Determine the (X, Y) coordinate at the center of the cell enclosing the given text.  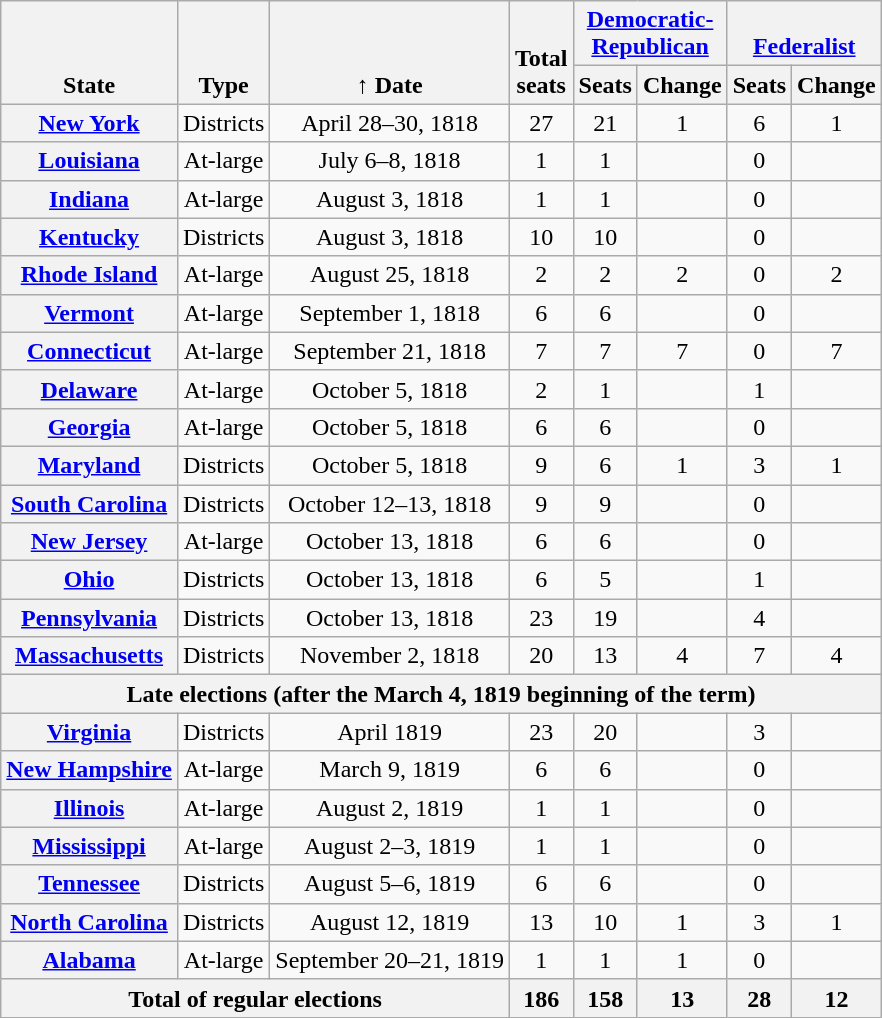
Vermont (90, 313)
Ohio (90, 580)
April 1819 (390, 732)
Total of regular elections (256, 998)
August 25, 1818 (390, 275)
Mississippi (90, 846)
August 2–3, 1819 (390, 846)
Type (223, 52)
September 20–21, 1819 (390, 960)
Tennessee (90, 884)
5 (605, 580)
Late elections (after the March 4, 1819 beginning of the term) (442, 694)
Pennsylvania (90, 618)
Totalseats (541, 52)
Indiana (90, 199)
New Jersey (90, 542)
Rhode Island (90, 275)
State (90, 52)
March 9, 1819 (390, 770)
South Carolina (90, 503)
Kentucky (90, 237)
28 (759, 998)
19 (605, 618)
Georgia (90, 427)
Democratic-Republican (650, 34)
12 (837, 998)
September 1, 1818 (390, 313)
21 (605, 123)
Louisiana (90, 161)
New Hampshire (90, 770)
Massachusetts (90, 656)
August 2, 1819 (390, 808)
Alabama (90, 960)
November 2, 1818 (390, 656)
Maryland (90, 465)
↑ Date (390, 52)
27 (541, 123)
158 (605, 998)
August 5–6, 1819 (390, 884)
August 12, 1819 (390, 922)
Illinois (90, 808)
Virginia (90, 732)
186 (541, 998)
Connecticut (90, 351)
April 28–30, 1818 (390, 123)
New York (90, 123)
Federalist (804, 34)
September 21, 1818 (390, 351)
July 6–8, 1818 (390, 161)
North Carolina (90, 922)
Delaware (90, 389)
October 12–13, 1818 (390, 503)
